Return [X, Y] of the center of cell containing provided text 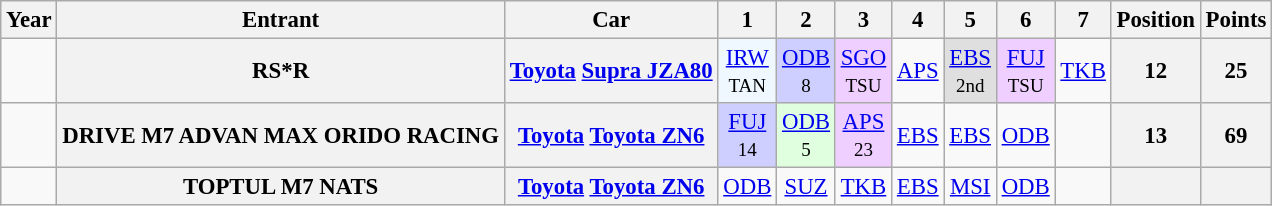
TOPTUL M7 NATS [280, 187]
APS23 [863, 136]
Year [29, 20]
5 [970, 20]
Position [1156, 20]
12 [1156, 72]
6 [1026, 20]
EBS2nd [970, 72]
RS*R [280, 72]
Toyota Supra JZA80 [611, 72]
FUJTSU [1026, 72]
7 [1083, 20]
13 [1156, 136]
3 [863, 20]
1 [748, 20]
APS [918, 72]
ODB5 [806, 136]
FUJ14 [748, 136]
ODB8 [806, 72]
25 [1236, 72]
Entrant [280, 20]
IRWTAN [748, 72]
DRIVE M7 ADVAN MAX ORIDO RACING [280, 136]
69 [1236, 136]
SUZ [806, 187]
MSI [970, 187]
2 [806, 20]
Car [611, 20]
Points [1236, 20]
SGOTSU [863, 72]
4 [918, 20]
